Locate the cell with the specified text and output its (x, y) center coordinate. 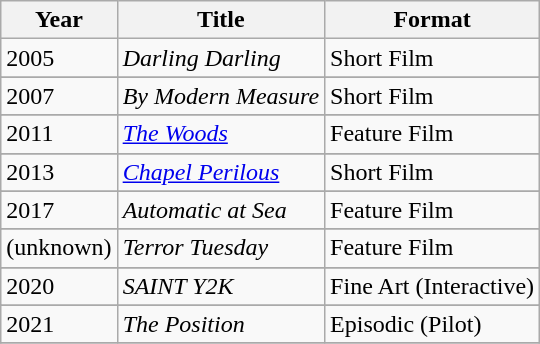
Darling Darling (220, 58)
Chapel Perilous (220, 172)
Format (432, 20)
2011 (59, 134)
(unknown) (59, 248)
2017 (59, 210)
Fine Art (Interactive) (432, 286)
2007 (59, 96)
2005 (59, 58)
2020 (59, 286)
The Woods (220, 134)
2021 (59, 324)
Automatic at Sea (220, 210)
Terror Tuesday (220, 248)
Episodic (Pilot) (432, 324)
The Position (220, 324)
2013 (59, 172)
Title (220, 20)
SAINT Y2K (220, 286)
Year (59, 20)
By Modern Measure (220, 96)
